Identify which cell holds the provided text, then report its (X, Y) central coordinate. 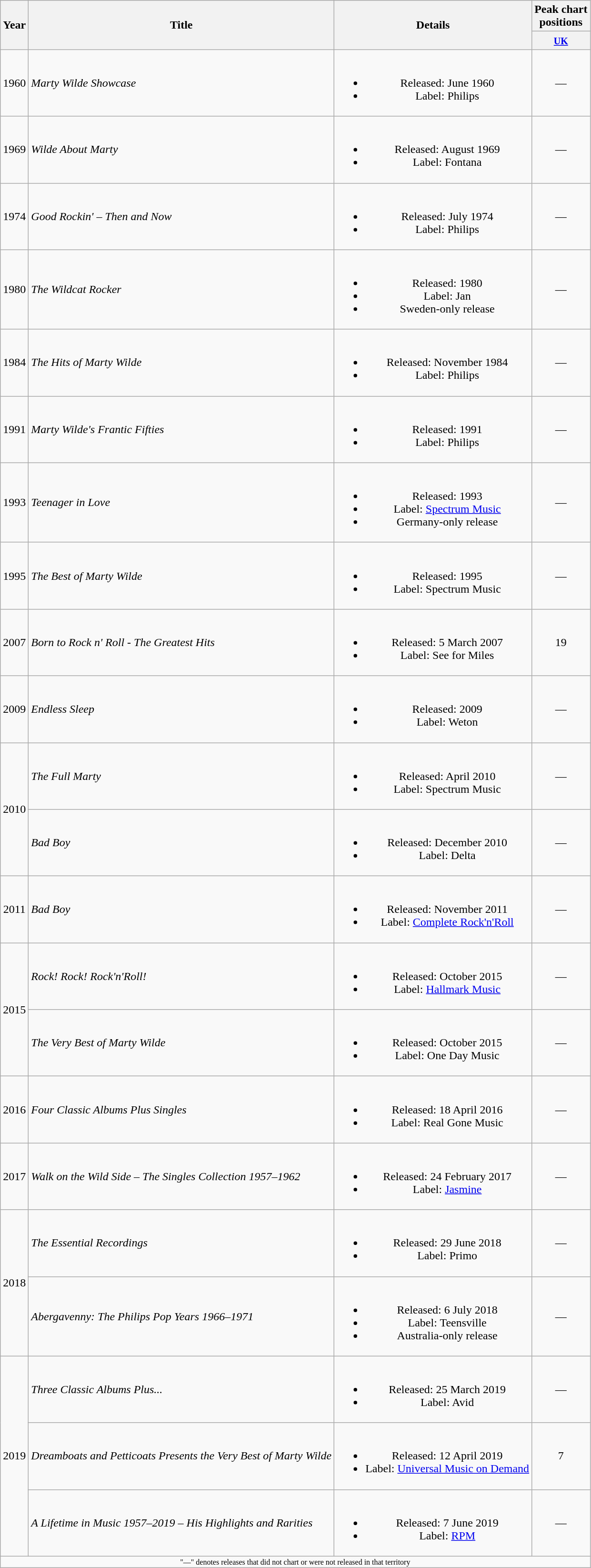
Released: 29 June 2018Label: Primo (433, 1243)
1991 (14, 429)
2011 (14, 910)
Released: 6 July 2018Label: TeensvilleAustralia-only release (433, 1316)
2016 (14, 1110)
1993 (14, 502)
1980 (14, 290)
2010 (14, 809)
Released: November 2011Label: Complete Rock'n'Roll (433, 910)
Four Classic Albums Plus Singles (181, 1110)
Released: 12 April 2019Label: Universal Music on Demand (433, 1456)
1974 (14, 216)
Released: July 1974Label: Philips (433, 216)
Title (181, 25)
Peak chartpositions (561, 16)
Released: 1993Label: Spectrum MusicGermany-only release (433, 502)
Released: 24 February 2017Label: Jasmine (433, 1176)
Marty Wilde Showcase (181, 83)
19 (561, 642)
Released: 1980Label: JanSweden-only release (433, 290)
Three Classic Albums Plus... (181, 1389)
Year (14, 25)
Released: October 2015Label: One Day Music (433, 1043)
Released: 25 March 2019Label: Avid (433, 1389)
Released: June 1960Label: Philips (433, 83)
Endless Sleep (181, 709)
Released: 1995Label: Spectrum Music (433, 576)
UK (561, 40)
1969 (14, 150)
Released: August 1969Label: Fontana (433, 150)
1995 (14, 576)
Released: 2009Label: Weton (433, 709)
Teenager in Love (181, 502)
Released: October 2015Label: Hallmark Music (433, 976)
Released: December 2010Label: Delta (433, 843)
1984 (14, 363)
Released: April 2010Label: Spectrum Music (433, 776)
Good Rockin' – Then and Now (181, 216)
Details (433, 25)
The Very Best of Marty Wilde (181, 1043)
Born to Rock n' Roll - The Greatest Hits (181, 642)
"—" denotes releases that did not chart or were not released in that territory (295, 1562)
The Best of Marty Wilde (181, 576)
2007 (14, 642)
2015 (14, 1010)
Abergavenny: The Philips Pop Years 1966–1971 (181, 1316)
Released: 5 March 2007Label: See for Miles (433, 642)
Marty Wilde's Frantic Fifties (181, 429)
Released: 7 June 2019Label: RPM (433, 1523)
The Essential Recordings (181, 1243)
Dreamboats and Petticoats Presents the Very Best of Marty Wilde (181, 1456)
Wilde About Marty (181, 150)
Rock! Rock! Rock'n'Roll! (181, 976)
Released: November 1984Label: Philips (433, 363)
A Lifetime in Music 1957–2019 – His Highlights and Rarities (181, 1523)
Released: 1991Label: Philips (433, 429)
7 (561, 1456)
The Wildcat Rocker (181, 290)
2017 (14, 1176)
2009 (14, 709)
The Hits of Marty Wilde (181, 363)
Walk on the Wild Side – The Singles Collection 1957–1962 (181, 1176)
2019 (14, 1456)
1960 (14, 83)
2018 (14, 1283)
The Full Marty (181, 776)
Released: 18 April 2016Label: Real Gone Music (433, 1110)
